Extract the (X, Y) coordinate from the center of the cell holding the provided text.  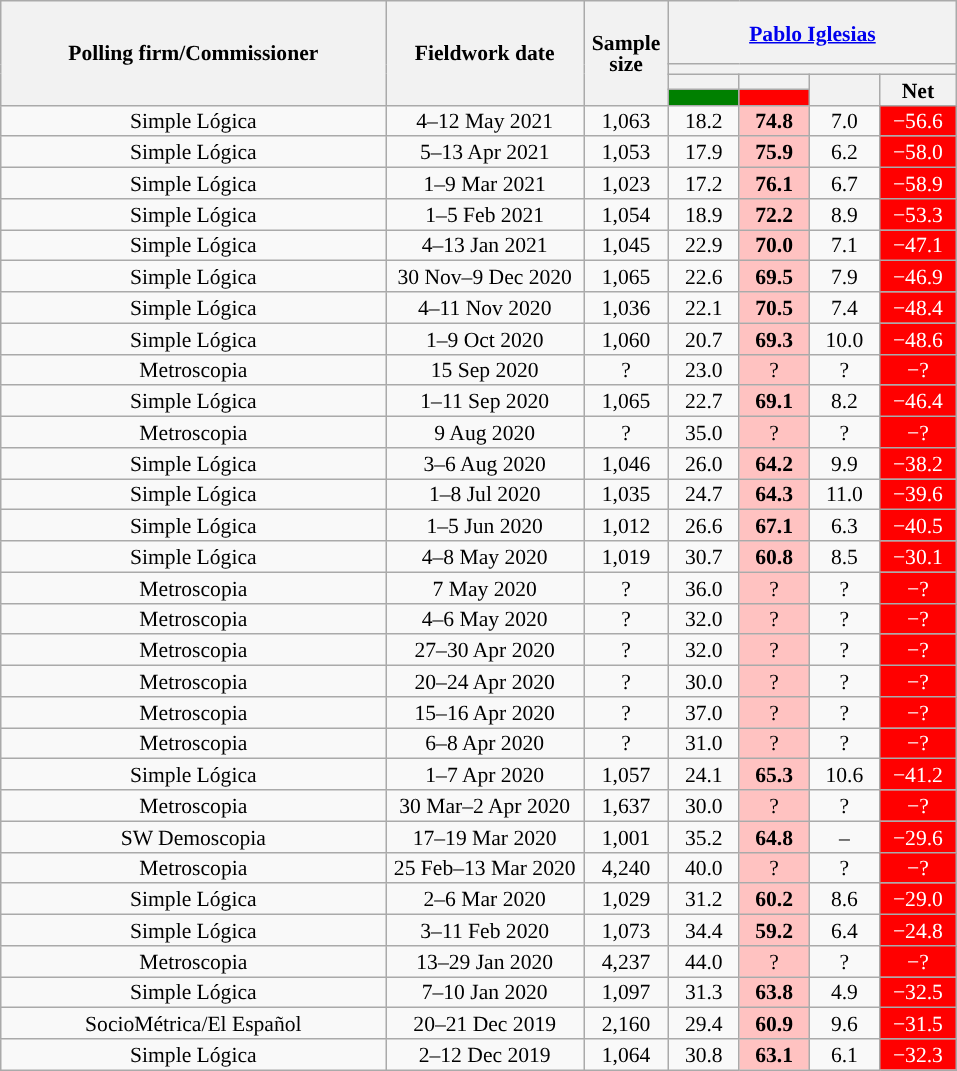
22.6 (704, 276)
Net (918, 90)
1,001 (626, 836)
8.6 (844, 900)
64.2 (774, 464)
25 Feb–13 Mar 2020 (485, 868)
1–9 Mar 2021 (485, 184)
2,160 (626, 1024)
8.2 (844, 402)
31.0 (704, 744)
−32.3 (918, 1054)
36.0 (704, 588)
1–9 Oct 2020 (485, 338)
SW Demoscopia (194, 836)
1–11 Sep 2020 (485, 402)
SocioMétrica/El Español (194, 1024)
8.5 (844, 556)
20–24 Apr 2020 (485, 682)
– (844, 836)
34.4 (704, 930)
1,036 (626, 308)
6.7 (844, 184)
1–5 Feb 2021 (485, 214)
−38.2 (918, 464)
−29.6 (918, 836)
63.8 (774, 992)
1,035 (626, 494)
23.0 (704, 370)
15 Sep 2020 (485, 370)
18.9 (704, 214)
1,097 (626, 992)
9.6 (844, 1024)
18.2 (704, 120)
−40.5 (918, 526)
70.5 (774, 308)
−32.5 (918, 992)
44.0 (704, 962)
Polling firm/Commissioner (194, 53)
4,237 (626, 962)
30.7 (704, 556)
64.3 (774, 494)
76.1 (774, 184)
7.9 (844, 276)
20–21 Dec 2019 (485, 1024)
6–8 Apr 2020 (485, 744)
−29.0 (918, 900)
30 Mar–2 Apr 2020 (485, 806)
8.9 (844, 214)
7.0 (844, 120)
17.2 (704, 184)
−58.9 (918, 184)
7 May 2020 (485, 588)
22.1 (704, 308)
7.1 (844, 246)
17.9 (704, 152)
−46.9 (918, 276)
74.8 (774, 120)
27–30 Apr 2020 (485, 650)
1,054 (626, 214)
1,029 (626, 900)
−48.6 (918, 338)
11.0 (844, 494)
22.7 (704, 402)
6.2 (844, 152)
4–8 May 2020 (485, 556)
−46.4 (918, 402)
24.7 (704, 494)
63.1 (774, 1054)
3–6 Aug 2020 (485, 464)
1,012 (626, 526)
35.2 (704, 836)
1–7 Apr 2020 (485, 774)
−39.6 (918, 494)
1,019 (626, 556)
22.9 (704, 246)
70.0 (774, 246)
9.9 (844, 464)
67.1 (774, 526)
60.2 (774, 900)
64.8 (774, 836)
1,064 (626, 1054)
−58.0 (918, 152)
Sample size (626, 53)
69.1 (774, 402)
37.0 (704, 712)
4,240 (626, 868)
6.3 (844, 526)
24.1 (704, 774)
20.7 (704, 338)
65.3 (774, 774)
Pablo Iglesias (813, 32)
31.3 (704, 992)
1,637 (626, 806)
13–29 Jan 2020 (485, 962)
1,023 (626, 184)
−41.2 (918, 774)
9 Aug 2020 (485, 432)
2–12 Dec 2019 (485, 1054)
26.6 (704, 526)
60.9 (774, 1024)
35.0 (704, 432)
4–13 Jan 2021 (485, 246)
17–19 Mar 2020 (485, 836)
1,060 (626, 338)
3–11 Feb 2020 (485, 930)
6.4 (844, 930)
−48.4 (918, 308)
2–6 Mar 2020 (485, 900)
4–12 May 2021 (485, 120)
60.8 (774, 556)
6.1 (844, 1054)
31.2 (704, 900)
−56.6 (918, 120)
29.4 (704, 1024)
1–8 Jul 2020 (485, 494)
7.4 (844, 308)
Fieldwork date (485, 53)
40.0 (704, 868)
69.5 (774, 276)
1,045 (626, 246)
4.9 (844, 992)
30 Nov–9 Dec 2020 (485, 276)
−47.1 (918, 246)
−30.1 (918, 556)
75.9 (774, 152)
72.2 (774, 214)
1–5 Jun 2020 (485, 526)
69.3 (774, 338)
4–11 Nov 2020 (485, 308)
10.6 (844, 774)
59.2 (774, 930)
1,053 (626, 152)
1,057 (626, 774)
4–6 May 2020 (485, 618)
26.0 (704, 464)
1,046 (626, 464)
7–10 Jan 2020 (485, 992)
−24.8 (918, 930)
1,073 (626, 930)
15–16 Apr 2020 (485, 712)
30.8 (704, 1054)
5–13 Apr 2021 (485, 152)
1,063 (626, 120)
−31.5 (918, 1024)
−53.3 (918, 214)
10.0 (844, 338)
